Return (x, y) of the center of cell containing provided text 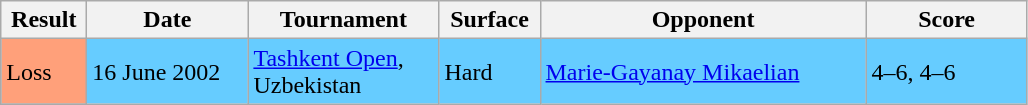
Loss (44, 72)
4–6, 4–6 (946, 72)
Date (168, 20)
Tashkent Open, Uzbekistan (344, 72)
Score (946, 20)
Result (44, 20)
Marie-Gayanay Mikaelian (703, 72)
Hard (490, 72)
Opponent (703, 20)
Tournament (344, 20)
16 June 2002 (168, 72)
Surface (490, 20)
